Return the (X, Y) coordinate for the center point of the cell that contains the specified text.  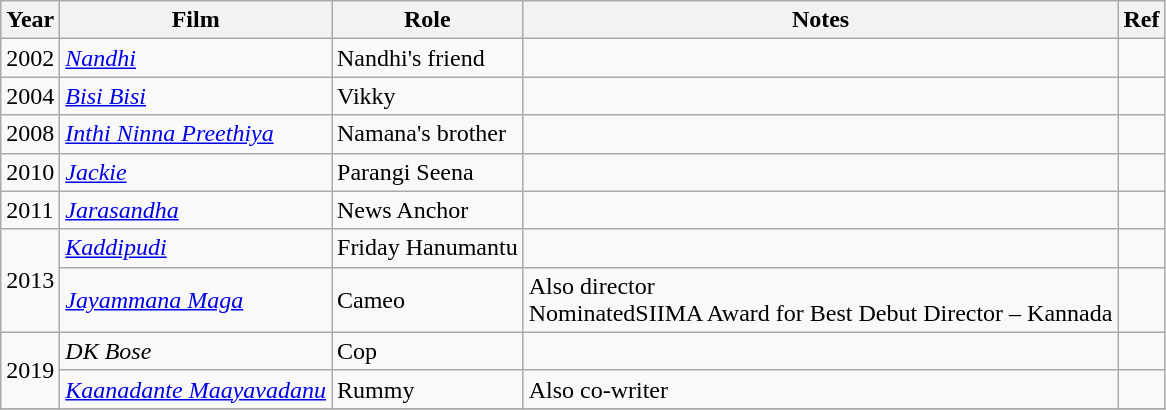
Bisi Bisi (196, 96)
Also directorNominatedSIIMA Award for Best Debut Director – Kannada (820, 300)
Parangi Seena (428, 172)
2004 (30, 96)
Notes (820, 20)
Rummy (428, 389)
Vikky (428, 96)
Kaanadante Maayavadanu (196, 389)
Namana's brother (428, 134)
DK Bose (196, 351)
News Anchor (428, 210)
2019 (30, 370)
Jarasandha (196, 210)
Friday Hanumantu (428, 248)
Kaddipudi (196, 248)
2010 (30, 172)
Cameo (428, 300)
Film (196, 20)
Year (30, 20)
2002 (30, 58)
Cop (428, 351)
Inthi Ninna Preethiya (196, 134)
Role (428, 20)
Also co-writer (820, 389)
Jackie (196, 172)
Jayammana Maga (196, 300)
2008 (30, 134)
Nandhi (196, 58)
2013 (30, 280)
Ref (1142, 20)
Nandhi's friend (428, 58)
2011 (30, 210)
